Extract the [x, y] coordinate from the center of the cell holding the provided text.  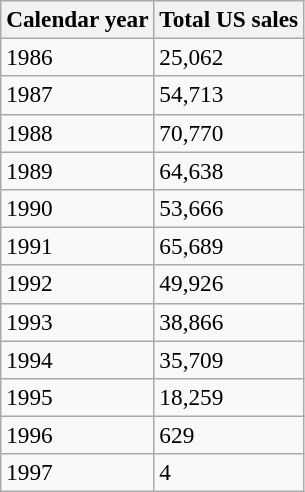
49,926 [229, 284]
629 [229, 435]
1994 [78, 359]
1992 [78, 284]
1987 [78, 95]
54,713 [229, 95]
1996 [78, 435]
1995 [78, 397]
38,866 [229, 322]
64,638 [229, 170]
1991 [78, 246]
1993 [78, 322]
70,770 [229, 133]
1997 [78, 473]
35,709 [229, 359]
4 [229, 473]
53,666 [229, 208]
65,689 [229, 246]
25,062 [229, 57]
1989 [78, 170]
18,259 [229, 397]
1988 [78, 133]
1990 [78, 208]
Calendar year [78, 19]
1986 [78, 57]
Total US sales [229, 19]
